Locate the cell with the specified text and output its (x, y) center coordinate. 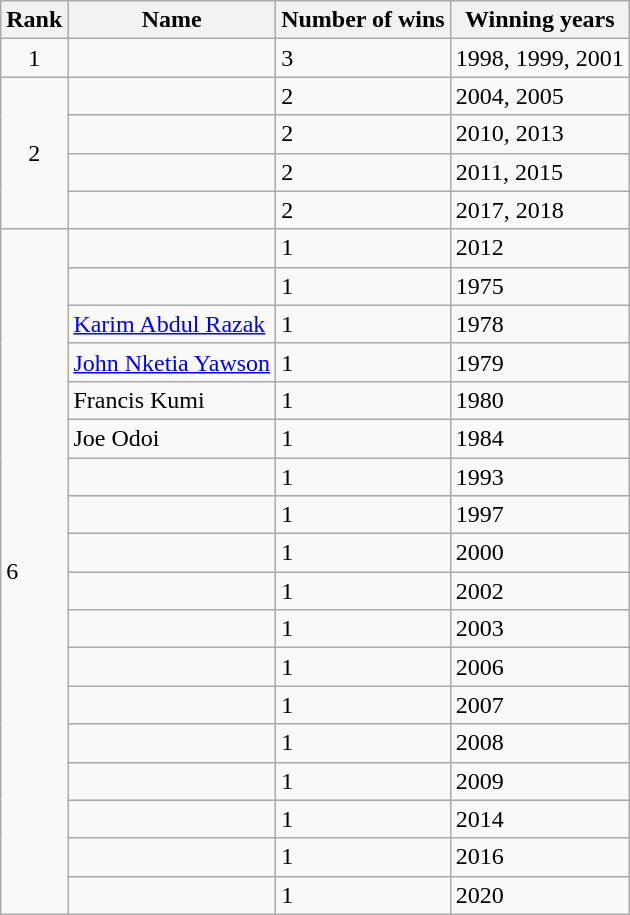
John Nketia Yawson (172, 362)
2016 (540, 857)
1980 (540, 400)
1975 (540, 286)
1993 (540, 477)
2014 (540, 819)
Winning years (540, 20)
2012 (540, 248)
2009 (540, 781)
1979 (540, 362)
2002 (540, 591)
Rank (34, 20)
6 (34, 572)
2011, 2015 (540, 172)
Number of wins (364, 20)
2017, 2018 (540, 210)
2020 (540, 895)
Name (172, 20)
2008 (540, 743)
2003 (540, 629)
1984 (540, 438)
2010, 2013 (540, 134)
Joe Odoi (172, 438)
1998, 1999, 2001 (540, 58)
2006 (540, 667)
Francis Kumi (172, 400)
1997 (540, 515)
2007 (540, 705)
3 (364, 58)
2004, 2005 (540, 96)
2000 (540, 553)
Karim Abdul Razak (172, 324)
1978 (540, 324)
